Output the [X, Y] coordinate of the center of the cell containing the given text.  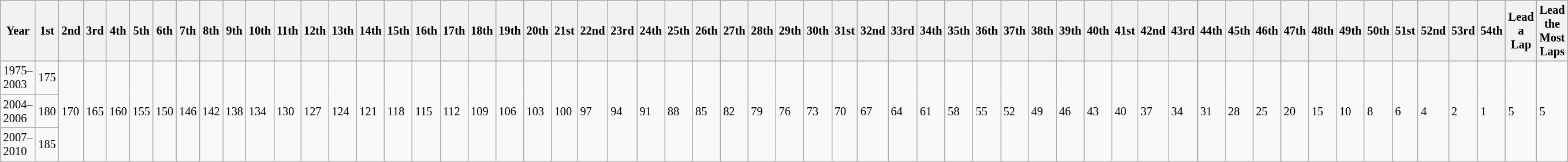
39th [1070, 31]
115 [426, 111]
47th [1295, 31]
82 [734, 111]
37th [1015, 31]
40th [1098, 31]
38th [1042, 31]
160 [118, 111]
70 [844, 111]
138 [234, 111]
28th [762, 31]
52 [1015, 111]
1975–2003 [18, 78]
30th [818, 31]
11th [288, 31]
35th [959, 31]
18th [482, 31]
43rd [1183, 31]
15 [1323, 111]
48th [1323, 31]
16th [426, 31]
32nd [873, 31]
103 [538, 111]
37 [1153, 111]
22nd [593, 31]
8th [211, 31]
9th [234, 31]
8 [1378, 111]
127 [315, 111]
146 [188, 111]
170 [72, 111]
180 [47, 111]
49th [1350, 31]
88 [679, 111]
Year [18, 31]
155 [141, 111]
21st [565, 31]
106 [509, 111]
79 [762, 111]
12th [315, 31]
4 [1433, 111]
17th [454, 31]
27th [734, 31]
94 [622, 111]
109 [482, 111]
3rd [95, 31]
2 [1463, 111]
14th [370, 31]
10 [1350, 111]
1st [47, 31]
34th [931, 31]
15th [398, 31]
46 [1070, 111]
97 [593, 111]
53rd [1463, 31]
20 [1295, 111]
36th [986, 31]
13th [342, 31]
6 [1406, 111]
49 [1042, 111]
41st [1125, 31]
42nd [1153, 31]
124 [342, 111]
73 [818, 111]
76 [790, 111]
50th [1378, 31]
31st [844, 31]
61 [931, 111]
2nd [72, 31]
25th [679, 31]
Lead a Lap [1521, 31]
26th [706, 31]
58 [959, 111]
45th [1239, 31]
33rd [903, 31]
1 [1492, 111]
10th [260, 31]
121 [370, 111]
24th [651, 31]
40 [1125, 111]
165 [95, 111]
67 [873, 111]
112 [454, 111]
4th [118, 31]
5th [141, 31]
46th [1267, 31]
118 [398, 111]
44th [1211, 31]
43 [1098, 111]
54th [1492, 31]
85 [706, 111]
51st [1406, 31]
6th [165, 31]
142 [211, 111]
130 [288, 111]
100 [565, 111]
7th [188, 31]
20th [538, 31]
2004–2006 [18, 111]
52nd [1433, 31]
25 [1267, 111]
175 [47, 78]
55 [986, 111]
23rd [622, 31]
34 [1183, 111]
29th [790, 31]
2007–2010 [18, 144]
19th [509, 31]
91 [651, 111]
150 [165, 111]
28 [1239, 111]
Lead the Most Laps [1552, 31]
64 [903, 111]
134 [260, 111]
31 [1211, 111]
185 [47, 144]
